Find where the given text appears and provide that cell's center as [x, y] coordinate. 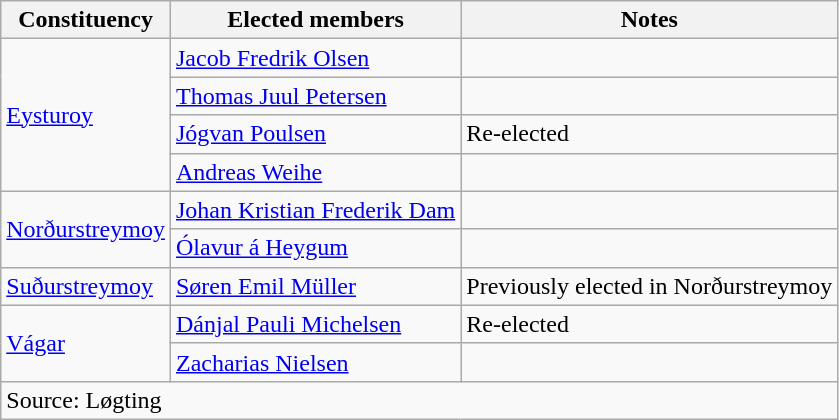
Ólavur á Heygum [315, 248]
Thomas Juul Petersen [315, 96]
Source: Løgting [420, 400]
Elected members [315, 20]
Vágar [86, 343]
Notes [650, 20]
Eysturoy [86, 115]
Søren Emil Müller [315, 286]
Jacob Fredrik Olsen [315, 58]
Jógvan Poulsen [315, 134]
Andreas Weihe [315, 172]
Constituency [86, 20]
Norðurstreymoy [86, 229]
Zacharias Nielsen [315, 362]
Dánjal Pauli Michelsen [315, 324]
Johan Kristian Frederik Dam [315, 210]
Suðurstreymoy [86, 286]
Previously elected in Norðurstreymoy [650, 286]
